Capture the cell that displays the provided text and extract its (x, y) central coordinate. 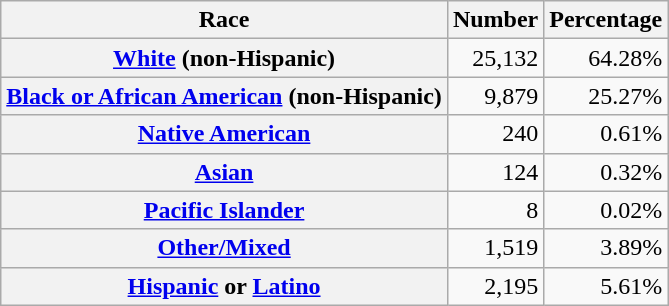
Hispanic or Latino (224, 286)
0.61% (606, 134)
64.28% (606, 58)
5.61% (606, 286)
8 (495, 210)
9,879 (495, 96)
Race (224, 20)
Asian (224, 172)
Percentage (606, 20)
3.89% (606, 248)
2,195 (495, 286)
Number (495, 20)
25.27% (606, 96)
Other/Mixed (224, 248)
1,519 (495, 248)
0.02% (606, 210)
Native American (224, 134)
240 (495, 134)
0.32% (606, 172)
Pacific Islander (224, 210)
124 (495, 172)
White (non-Hispanic) (224, 58)
Black or African American (non-Hispanic) (224, 96)
25,132 (495, 58)
